Identify which cell holds the provided text, then report its [X, Y] central coordinate. 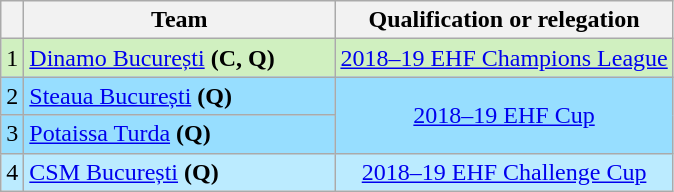
1 [12, 58]
2018–19 EHF Cup [504, 115]
2018–19 EHF Challenge Cup [504, 172]
CSM București (Q) [180, 172]
Potaissa Turda (Q) [180, 134]
2 [12, 96]
Dinamo București (C, Q) [180, 58]
Steaua București (Q) [180, 96]
Team [180, 20]
3 [12, 134]
2018–19 EHF Champions League [504, 58]
4 [12, 172]
Qualification or relegation [504, 20]
